Return the (X, Y) coordinate for the center point of the cell that contains the specified text.  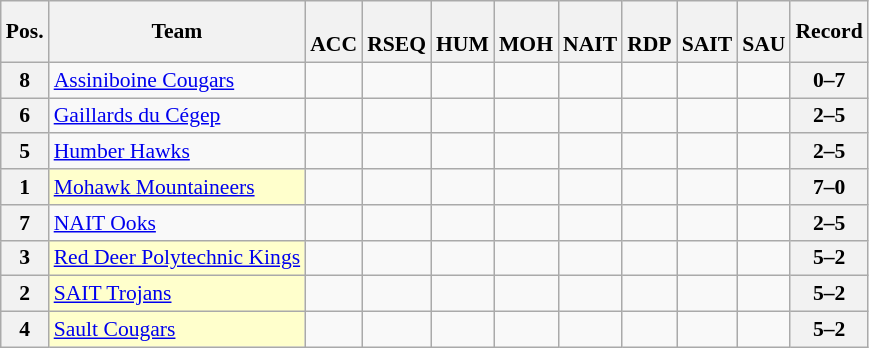
0–7 (828, 80)
4 (25, 330)
3 (25, 258)
7 (25, 223)
1 (25, 187)
Team (178, 32)
Sault Cougars (178, 330)
ACC (334, 32)
MOH (526, 32)
Red Deer Polytechnic Kings (178, 258)
SAIT Trojans (178, 294)
2 (25, 294)
Gaillards du Cégep (178, 116)
RDP (649, 32)
NAIT Ooks (178, 223)
Pos. (25, 32)
5 (25, 152)
SAIT (708, 32)
7–0 (828, 187)
SAU (764, 32)
Record (828, 32)
8 (25, 80)
6 (25, 116)
HUM (462, 32)
Assiniboine Cougars (178, 80)
RSEQ (396, 32)
Humber Hawks (178, 152)
Mohawk Mountaineers (178, 187)
NAIT (590, 32)
